Output the [X, Y] coordinate of the center of the cell containing the given text.  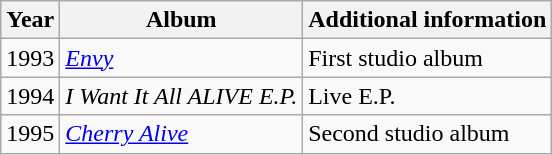
Live E.P. [428, 96]
Cherry Alive [182, 134]
First studio album [428, 58]
1993 [30, 58]
Second studio album [428, 134]
1994 [30, 96]
Year [30, 20]
Additional information [428, 20]
Envy [182, 58]
1995 [30, 134]
Album [182, 20]
I Want It All ALIVE E.P. [182, 96]
